Find where the given text appears and provide that cell's center as (X, Y) coordinate. 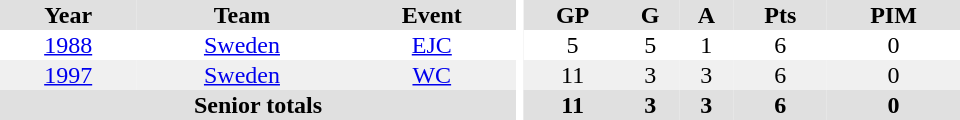
1988 (68, 45)
1 (706, 45)
WC (432, 75)
1997 (68, 75)
EJC (432, 45)
GP (572, 15)
Senior totals (258, 105)
G (650, 15)
Event (432, 15)
Team (242, 15)
A (706, 15)
Year (68, 15)
PIM (894, 15)
Pts (781, 15)
